Extract the (X, Y) coordinate from the center of the cell holding the provided text.  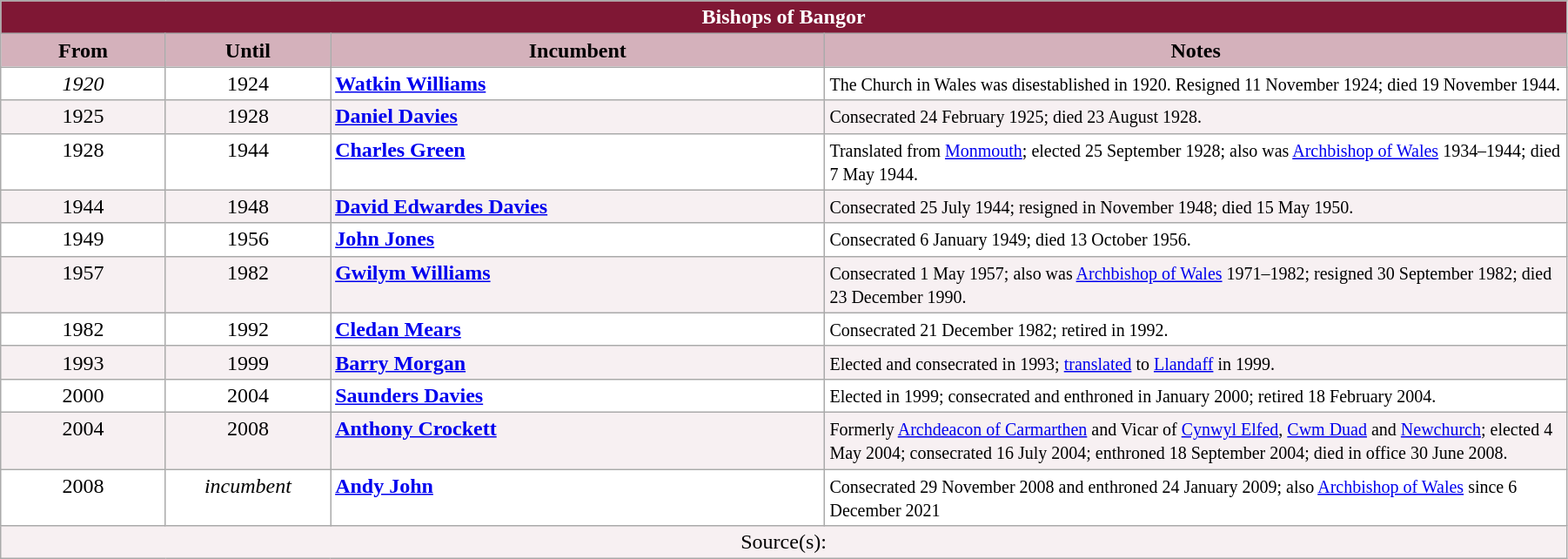
1924 (247, 84)
Watkin Williams (578, 84)
Anthony Crockett (578, 441)
1999 (247, 362)
Charles Green (578, 162)
1992 (247, 329)
2000 (84, 395)
1920 (84, 84)
Source(s): (784, 542)
From (84, 51)
1956 (247, 239)
1957 (84, 284)
Consecrated 6 January 1949; died 13 October 1956. (1196, 239)
Elected and consecrated in 1993; translated to Llandaff in 1999. (1196, 362)
Until (247, 51)
1949 (84, 239)
Consecrated 24 February 1925; died 23 August 1928. (1196, 117)
Consecrated 25 July 1944; resigned in November 1948; died 15 May 1950. (1196, 206)
Barry Morgan (578, 362)
Consecrated 29 November 2008 and enthroned 24 January 2009; also Archbishop of Wales since 6 December 2021 (1196, 496)
1993 (84, 362)
incumbent (247, 496)
1948 (247, 206)
Notes (1196, 51)
Saunders Davies (578, 395)
Gwilym Williams (578, 284)
Consecrated 21 December 1982; retired in 1992. (1196, 329)
Translated from Monmouth; elected 25 September 1928; also was Archbishop of Wales 1934–1944; died 7 May 1944. (1196, 162)
Andy John (578, 496)
Incumbent (578, 51)
John Jones (578, 239)
1925 (84, 117)
Daniel Davies (578, 117)
Cledan Mears (578, 329)
Bishops of Bangor (784, 17)
David Edwardes Davies (578, 206)
Elected in 1999; consecrated and enthroned in January 2000; retired 18 February 2004. (1196, 395)
Consecrated 1 May 1957; also was Archbishop of Wales 1971–1982; resigned 30 September 1982; died 23 December 1990. (1196, 284)
The Church in Wales was disestablished in 1920. Resigned 11 November 1924; died 19 November 1944. (1196, 84)
